Locate the cell with the specified text and output its [X, Y] center coordinate. 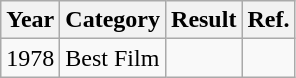
Category [113, 20]
Result [204, 20]
Ref. [268, 20]
Year [30, 20]
1978 [30, 58]
Best Film [113, 58]
